Extract the (x, y) coordinate from the center of the cell holding the provided text.  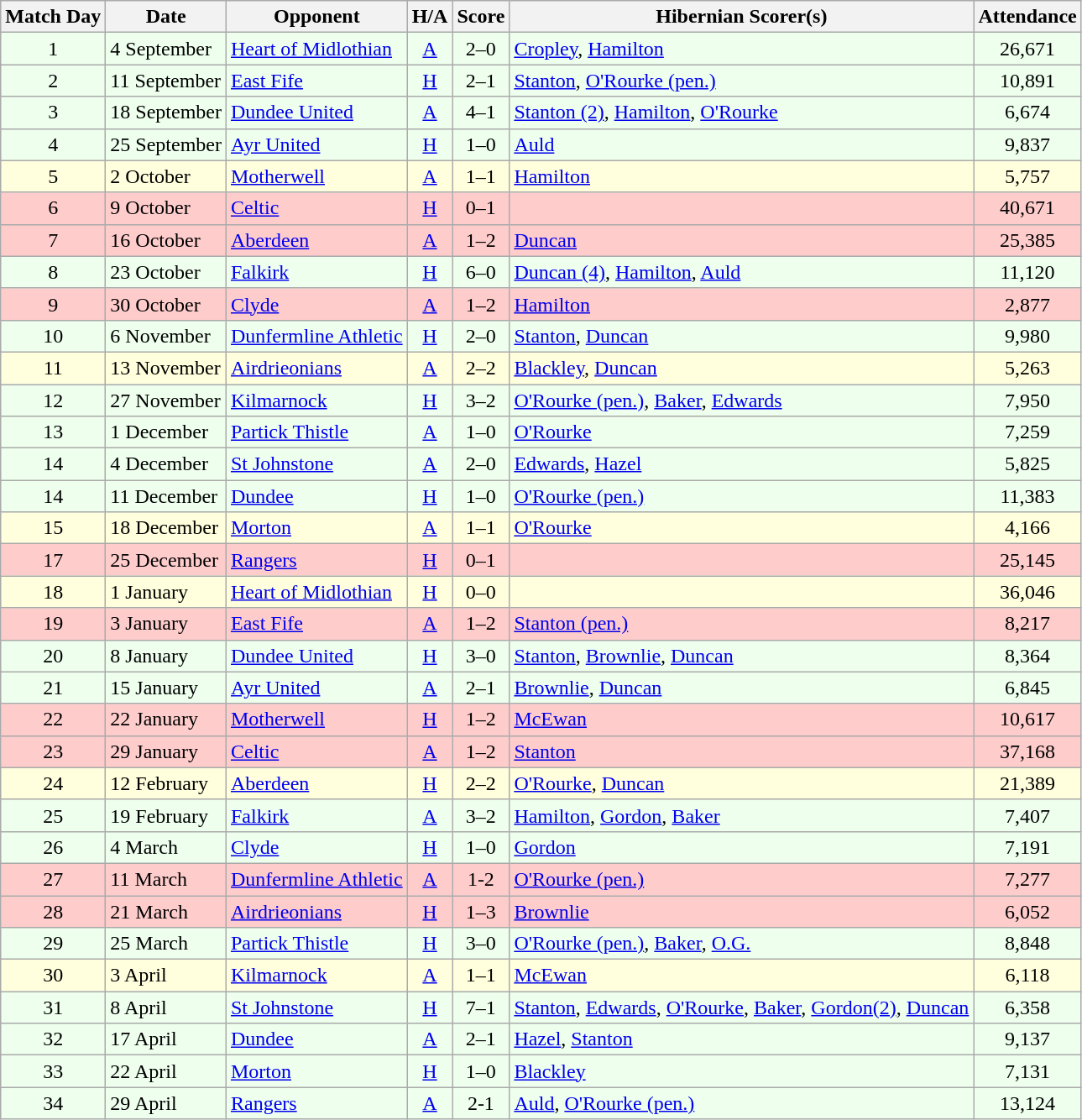
2 (54, 81)
Stanton (742, 751)
11,120 (1027, 272)
1-2 (481, 879)
Blackley (742, 1071)
25 December (166, 560)
29 (54, 944)
13 (54, 432)
7,259 (1027, 432)
21,389 (1027, 783)
20 (54, 656)
Match Day (54, 17)
10,617 (1027, 720)
4 (54, 144)
4 March (166, 847)
7,950 (1027, 400)
3 January (166, 624)
9 (54, 304)
15 (54, 528)
11 December (166, 496)
10 (54, 336)
24 (54, 783)
30 October (166, 304)
18 (54, 592)
1 (54, 49)
2,877 (1027, 304)
26,671 (1027, 49)
O'Rourke (pen.), Baker, Edwards (742, 400)
Edwards, Hazel (742, 464)
7 (54, 240)
6,052 (1027, 911)
8 January (166, 656)
1–3 (481, 911)
Duncan (742, 240)
3 April (166, 976)
23 (54, 751)
Stanton, Duncan (742, 336)
Stanton, Edwards, O'Rourke, Baker, Gordon(2), Duncan (742, 1007)
37,168 (1027, 751)
1 December (166, 432)
0–0 (481, 592)
2 October (166, 176)
9,837 (1027, 144)
16 October (166, 240)
25,145 (1027, 560)
12 (54, 400)
O'Rourke (pen.), Baker, O.G. (742, 944)
11 (54, 368)
7–1 (481, 1007)
5,263 (1027, 368)
10,891 (1027, 81)
29 January (166, 751)
Date (166, 17)
Hazel, Stanton (742, 1039)
7,277 (1027, 879)
5 (54, 176)
Duncan (4), Hamilton, Auld (742, 272)
17 April (166, 1039)
6 November (166, 336)
4 September (166, 49)
23 October (166, 272)
6,118 (1027, 976)
11,383 (1027, 496)
36,046 (1027, 592)
4–1 (481, 113)
7,407 (1027, 815)
9,137 (1027, 1039)
33 (54, 1071)
25 (54, 815)
21 (54, 688)
40,671 (1027, 208)
Stanton, Brownlie, Duncan (742, 656)
Stanton (pen.) (742, 624)
4,166 (1027, 528)
8 (54, 272)
Attendance (1027, 17)
27 (54, 879)
Blackley, Duncan (742, 368)
18 December (166, 528)
Cropley, Hamilton (742, 49)
28 (54, 911)
29 April (166, 1103)
19 February (166, 815)
Hamilton, Gordon, Baker (742, 815)
Brownlie, Duncan (742, 688)
Brownlie (742, 911)
25 September (166, 144)
34 (54, 1103)
1 January (166, 592)
5,825 (1027, 464)
H/A (430, 17)
6,358 (1027, 1007)
Gordon (742, 847)
15 January (166, 688)
31 (54, 1007)
Hibernian Scorer(s) (742, 17)
30 (54, 976)
7,131 (1027, 1071)
9 October (166, 208)
Score (481, 17)
19 (54, 624)
17 (54, 560)
11 September (166, 81)
22 January (166, 720)
2-1 (481, 1103)
26 (54, 847)
11 March (166, 879)
6,674 (1027, 113)
Auld (742, 144)
6,845 (1027, 688)
3 (54, 113)
22 (54, 720)
8,217 (1027, 624)
8 April (166, 1007)
9,980 (1027, 336)
12 February (166, 783)
Stanton (2), Hamilton, O'Rourke (742, 113)
7,191 (1027, 847)
5,757 (1027, 176)
Stanton, O'Rourke (pen.) (742, 81)
22 April (166, 1071)
18 September (166, 113)
6–0 (481, 272)
25 March (166, 944)
13,124 (1027, 1103)
21 March (166, 911)
32 (54, 1039)
13 November (166, 368)
27 November (166, 400)
25,385 (1027, 240)
O'Rourke, Duncan (742, 783)
4 December (166, 464)
Opponent (316, 17)
Auld, O'Rourke (pen.) (742, 1103)
8,848 (1027, 944)
8,364 (1027, 656)
6 (54, 208)
